Locate the cell with the specified text and output its [x, y] center coordinate. 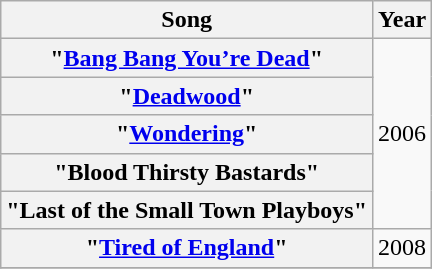
2008 [402, 248]
Song [187, 20]
Year [402, 20]
"Last of the Small Town Playboys" [187, 210]
"Tired of England" [187, 248]
"Deadwood" [187, 96]
"Bang Bang You’re Dead" [187, 58]
2006 [402, 134]
"Blood Thirsty Bastards" [187, 172]
"Wondering" [187, 134]
